Locate the cell with the specified text and output its [x, y] center coordinate. 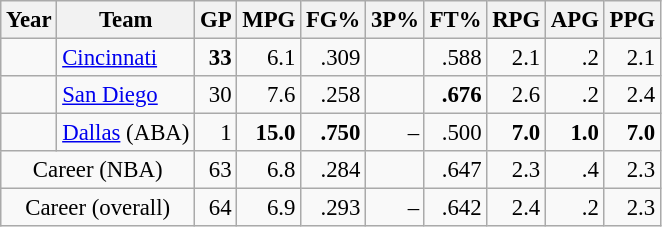
Career (overall) [98, 208]
RPG [516, 20]
FG% [334, 20]
.284 [334, 170]
Team [126, 20]
.750 [334, 133]
Dallas (ABA) [126, 133]
.642 [456, 208]
6.1 [269, 58]
.647 [456, 170]
APG [576, 20]
6.8 [269, 170]
.258 [334, 95]
.588 [456, 58]
Cincinnati [126, 58]
7.6 [269, 95]
.500 [456, 133]
30 [216, 95]
.293 [334, 208]
1.0 [576, 133]
San Diego [126, 95]
.676 [456, 95]
Year [29, 20]
64 [216, 208]
.309 [334, 58]
FT% [456, 20]
33 [216, 58]
3P% [396, 20]
15.0 [269, 133]
GP [216, 20]
Career (NBA) [98, 170]
PPG [632, 20]
2.6 [516, 95]
63 [216, 170]
1 [216, 133]
6.9 [269, 208]
MPG [269, 20]
.4 [576, 170]
